Locate the cell with the specified text and output its [x, y] center coordinate. 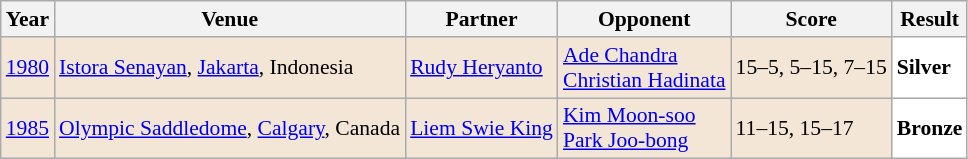
Year [28, 19]
Score [812, 19]
Venue [230, 19]
Liem Swie King [482, 128]
Result [930, 19]
15–5, 5–15, 7–15 [812, 68]
Istora Senayan, Jakarta, Indonesia [230, 68]
Bronze [930, 128]
11–15, 15–17 [812, 128]
Opponent [644, 19]
Silver [930, 68]
Olympic Saddledome, Calgary, Canada [230, 128]
Kim Moon-soo Park Joo-bong [644, 128]
Rudy Heryanto [482, 68]
1980 [28, 68]
Partner [482, 19]
Ade Chandra Christian Hadinata [644, 68]
1985 [28, 128]
